Locate the cell with the specified text and output its [x, y] center coordinate. 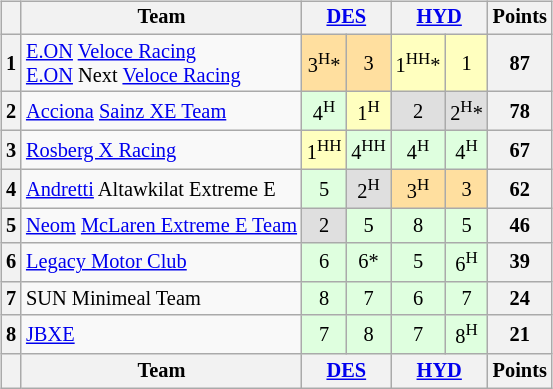
Andretti Altawkilat Extreme E [162, 190]
46 [520, 226]
2H* [466, 112]
JBXE [162, 334]
39 [520, 262]
E.ON Veloce Racing E.ON Next Veloce Racing [162, 63]
62 [520, 190]
1H [368, 112]
1HH [324, 150]
78 [520, 112]
3H [418, 190]
Neom McLaren Extreme E Team [162, 226]
3H* [324, 63]
Acciona Sainz XE Team [162, 112]
87 [520, 63]
6H [466, 262]
Rosberg X Racing [162, 150]
24 [520, 298]
2H [368, 190]
4 [11, 190]
SUN Minimeal Team [162, 298]
8H [466, 334]
1HH* [418, 63]
6* [368, 262]
4HH [368, 150]
21 [520, 334]
Legacy Motor Club [162, 262]
67 [520, 150]
